Return [X, Y] of the center of cell containing provided text 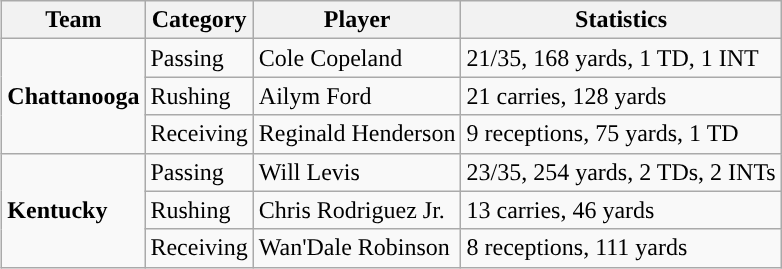
13 carries, 46 yards [621, 210]
21 carries, 128 yards [621, 96]
9 receptions, 75 yards, 1 TD [621, 134]
Statistics [621, 20]
8 receptions, 111 yards [621, 248]
Wan'Dale Robinson [357, 248]
Will Levis [357, 172]
Cole Copeland [357, 58]
Kentucky [74, 210]
21/35, 168 yards, 1 TD, 1 INT [621, 58]
Player [357, 20]
Chris Rodriguez Jr. [357, 210]
Category [199, 20]
Chattanooga [74, 96]
Team [74, 20]
23/35, 254 yards, 2 TDs, 2 INTs [621, 172]
Ailym Ford [357, 96]
Reginald Henderson [357, 134]
